Return [x, y] of the center of cell containing provided text 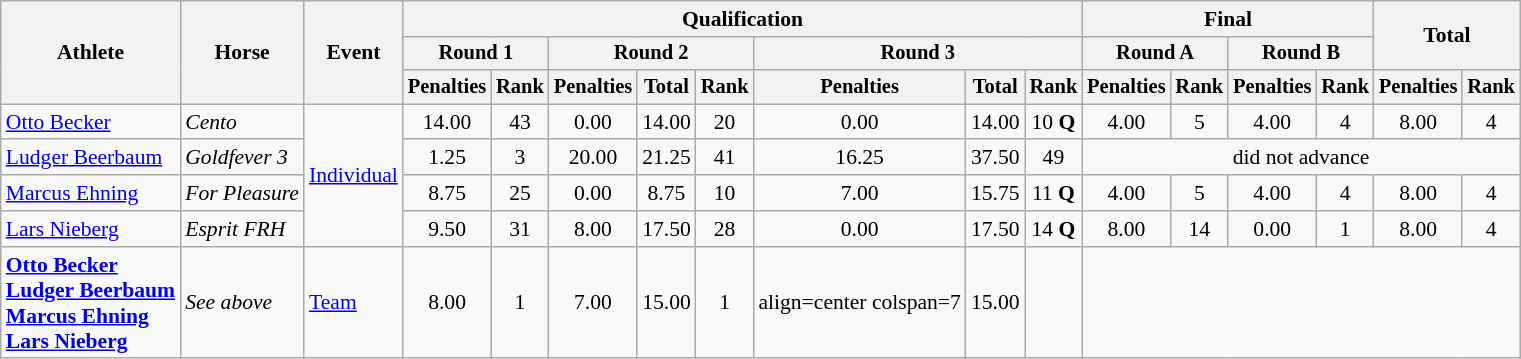
Esprit FRH [242, 229]
Team [354, 303]
1.25 [447, 158]
20.00 [593, 158]
Cento [242, 122]
37.50 [996, 158]
Athlete [90, 52]
Otto Becker [90, 122]
Individual [354, 175]
Round 1 [476, 54]
Otto Becker Ludger Beerbaum Marcus Ehning Lars Nieberg [90, 303]
Round 2 [652, 54]
43 [520, 122]
Marcus Ehning [90, 193]
41 [725, 158]
11 Q [1054, 193]
Horse [242, 52]
3 [520, 158]
Round A [1155, 54]
14 [1199, 229]
Event [354, 52]
Round 3 [918, 54]
25 [520, 193]
28 [725, 229]
Round B [1301, 54]
See above [242, 303]
16.25 [859, 158]
14 Q [1054, 229]
20 [725, 122]
21.25 [666, 158]
Final [1228, 19]
Ludger Beerbaum [90, 158]
For Pleasure [242, 193]
10 Q [1054, 122]
did not advance [1301, 158]
10 [725, 193]
Lars Nieberg [90, 229]
9.50 [447, 229]
31 [520, 229]
Qualification [742, 19]
15.75 [996, 193]
align=center colspan=7 [859, 303]
49 [1054, 158]
Goldfever 3 [242, 158]
